Return [x, y] of the center of cell containing provided text 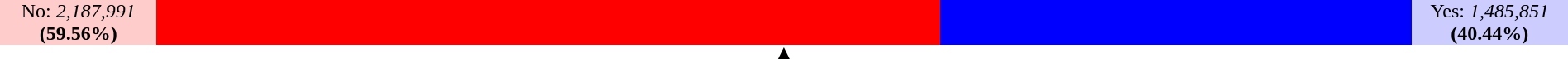
No: 2,187,991 (59.56%) [79, 22]
Yes: 1,485,851 (40.44%) [1489, 22]
